Detect which cell encompasses the target text, then output its [X, Y] center coordinate. 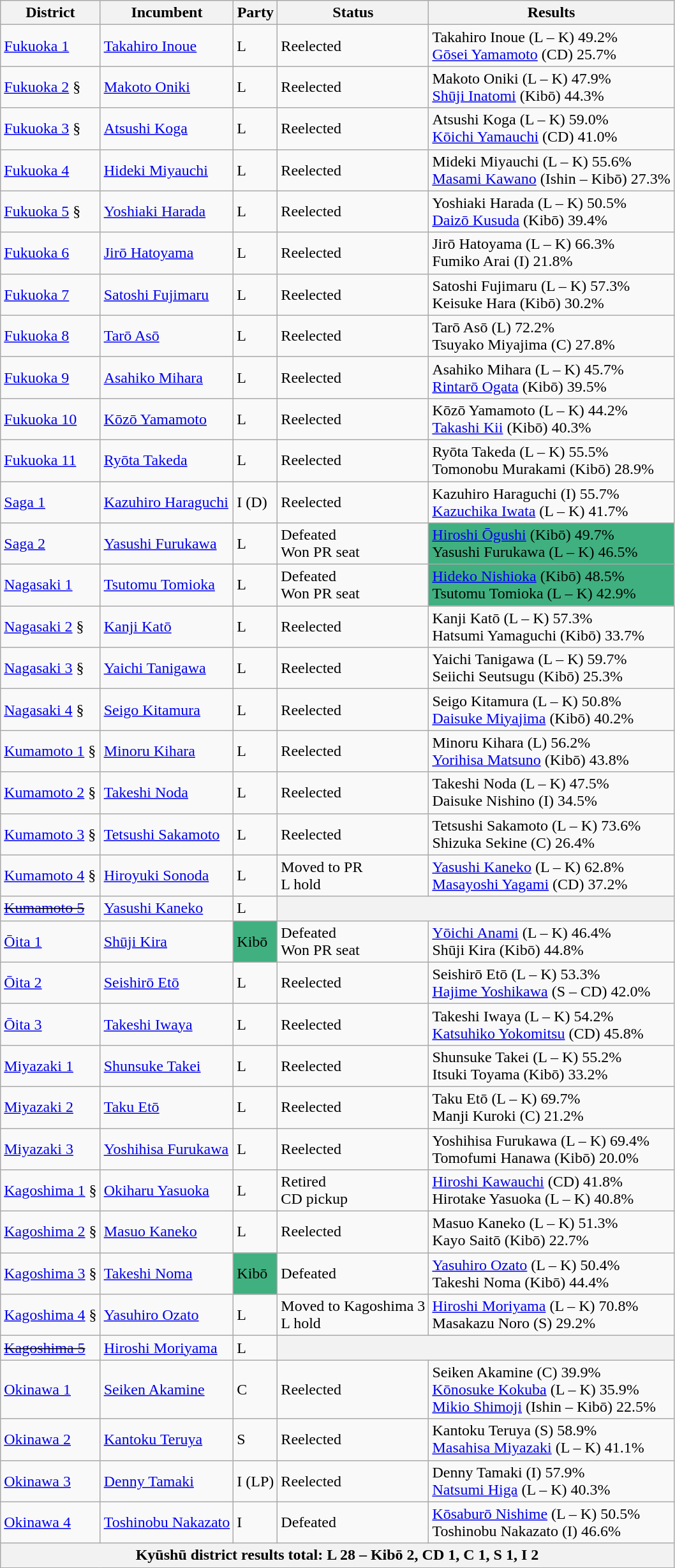
S [255, 1439]
Kagoshima 1 § [50, 1190]
Fukuoka 1 [50, 46]
Yasushi Furukawa [167, 544]
Incumbent [167, 13]
Jirō Hatoyama [167, 253]
Nagasaki 1 [50, 586]
Takahiro Inoue (L – K) 49.2%Gōsei Yamamoto (CD) 25.7% [551, 46]
Satoshi Fujimaru [167, 295]
Atsushi Koga (L – K) 59.0%Kōichi Yamauchi (CD) 41.0% [551, 129]
Hiroshi Moriyama [167, 1348]
Ryōta Takeda [167, 461]
Seiken Akamine [167, 1389]
Nagasaki 4 § [50, 709]
Hideki Miyauchi [167, 170]
Kumamoto 1 § [50, 751]
Ōita 3 [50, 1024]
Yasushi Kaneko (L – K) 62.8%Masayoshi Yagami (CD) 37.2% [551, 875]
Taku Etō (L – K) 69.7%Manji Kuroki (C) 21.2% [551, 1107]
Hiroshi Ōgushi (Kibō) 49.7%Yasushi Furukawa (L – K) 46.5% [551, 544]
Yasushi Kaneko [167, 908]
Fukuoka 11 [50, 461]
Takeshi Iwaya (L – K) 54.2%Katsuhiko Yokomitsu (CD) 45.8% [551, 1024]
Yaichi Tanigawa [167, 669]
Results [551, 13]
Atsushi Koga [167, 129]
Shunsuke Takei (L – K) 55.2%Itsuki Toyama (Kibō) 33.2% [551, 1065]
Kōzō Yamamoto (L – K) 44.2%Takashi Kii (Kibō) 40.3% [551, 418]
Kagoshima 4 § [50, 1315]
I [255, 1522]
Asahiko Mihara (L – K) 45.7%Rintarō Ogata (Kibō) 39.5% [551, 378]
Yasuhiro Ozato [167, 1315]
Yoshiaki Harada [167, 212]
Okinawa 2 [50, 1439]
Fukuoka 5 § [50, 212]
Fukuoka 4 [50, 170]
Takeshi Noma [167, 1273]
Kumamoto 5 [50, 908]
Yoshihisa Furukawa (L – K) 69.4%Tomofumi Hanawa (Kibō) 20.0% [551, 1148]
I (D) [255, 501]
Mideki Miyauchi (L – K) 55.6%Masami Kawano (Ishin – Kibō) 27.3% [551, 170]
Masuo Kaneko (L – K) 51.3%Kayo Saitō (Kibō) 22.7% [551, 1232]
Makoto Oniki [167, 87]
Hiroyuki Sonoda [167, 875]
Taku Etō [167, 1107]
Masuo Kaneko [167, 1232]
Tetsushi Sakamoto (L – K) 73.6%Shizuka Sekine (C) 26.4% [551, 834]
Seishirō Etō [167, 982]
Okinawa 1 [50, 1389]
Takeshi Noda [167, 792]
Status [353, 13]
Jirō Hatoyama (L – K) 66.3%Fumiko Arai (I) 21.8% [551, 253]
Kōzō Yamamoto [167, 418]
Kazuhiro Haraguchi (I) 55.7%Kazuchika Iwata (L – K) 41.7% [551, 501]
Ōita 2 [50, 982]
Okiharu Yasuoka [167, 1190]
Toshinobu Nakazato [167, 1522]
Moved to Kagoshima 3L hold [353, 1315]
Seiken Akamine (C) 39.9%Kōnosuke Kokuba (L – K) 35.9%Mikio Shimoji (Ishin – Kibō) 22.5% [551, 1389]
RetiredCD pickup [353, 1190]
Ōita 1 [50, 942]
Saga 2 [50, 544]
Takahiro Inoue [167, 46]
Kagoshima 2 § [50, 1232]
Tarō Asō [167, 336]
Party [255, 13]
Yoshiaki Harada (L – K) 50.5%Daizō Kusuda (Kibō) 39.4% [551, 212]
Asahiko Mihara [167, 378]
Shūji Kira [167, 942]
Saga 1 [50, 501]
Kōsaburō Nishime (L – K) 50.5%Toshinobu Nakazato (I) 46.6% [551, 1522]
Okinawa 4 [50, 1522]
Kantoku Teruya (S) 58.9%Masahisa Miyazaki (L – K) 41.1% [551, 1439]
Tetsushi Sakamoto [167, 834]
Kazuhiro Haraguchi [167, 501]
Yoshihisa Furukawa [167, 1148]
Fukuoka 9 [50, 378]
Miyazaki 2 [50, 1107]
Nagasaki 2 § [50, 626]
Nagasaki 3 § [50, 669]
Makoto Oniki (L – K) 47.9%Shūji Inatomi (Kibō) 44.3% [551, 87]
Hiroshi Kawauchi (CD) 41.8%Hirotake Yasuoka (L – K) 40.8% [551, 1190]
Seigo Kitamura (L – K) 50.8%Daisuke Miyajima (Kibō) 40.2% [551, 709]
Fukuoka 2 § [50, 87]
Fukuoka 3 § [50, 129]
Hideko Nishioka (Kibō) 48.5%Tsutomu Tomioka (L – K) 42.9% [551, 586]
Seishirō Etō (L – K) 53.3%Hajime Yoshikawa (S – CD) 42.0% [551, 982]
Fukuoka 10 [50, 418]
Kyūshū district results total: L 28 – Kibō 2, CD 1, C 1, S 1, I 2 [337, 1555]
Fukuoka 6 [50, 253]
Seigo Kitamura [167, 709]
Yasuhiro Ozato (L – K) 50.4%Takeshi Noma (Kibō) 44.4% [551, 1273]
Kagoshima 3 § [50, 1273]
Shunsuke Takei [167, 1065]
Kumamoto 3 § [50, 834]
Kanji Katō (L – K) 57.3%Hatsumi Yamaguchi (Kibō) 33.7% [551, 626]
Minoru Kihara [167, 751]
Moved to PRL hold [353, 875]
Yōichi Anami (L – K) 46.4%Shūji Kira (Kibō) 44.8% [551, 942]
Ryōta Takeda (L – K) 55.5%Tomonobu Murakami (Kibō) 28.9% [551, 461]
Yaichi Tanigawa (L – K) 59.7%Seiichi Seutsugu (Kibō) 25.3% [551, 669]
Kumamoto 2 § [50, 792]
Kantoku Teruya [167, 1439]
Tarō Asō (L) 72.2%Tsuyako Miyajima (C) 27.8% [551, 336]
Hiroshi Moriyama (L – K) 70.8%Masakazu Noro (S) 29.2% [551, 1315]
I (LP) [255, 1481]
Denny Tamaki (I) 57.9%Natsumi Higa (L – K) 40.3% [551, 1481]
Fukuoka 7 [50, 295]
Kagoshima 5 [50, 1348]
C [255, 1389]
Miyazaki 1 [50, 1065]
Kumamoto 4 § [50, 875]
Miyazaki 3 [50, 1148]
Tsutomu Tomioka [167, 586]
Denny Tamaki [167, 1481]
Fukuoka 8 [50, 336]
Takeshi Noda (L – K) 47.5%Daisuke Nishino (I) 34.5% [551, 792]
Takeshi Iwaya [167, 1024]
Kanji Katō [167, 626]
District [50, 13]
Okinawa 3 [50, 1481]
Minoru Kihara (L) 56.2%Yorihisa Matsuno (Kibō) 43.8% [551, 751]
Satoshi Fujimaru (L – K) 57.3%Keisuke Hara (Kibō) 30.2% [551, 295]
